Identify which cell holds the provided text, then report its (X, Y) central coordinate. 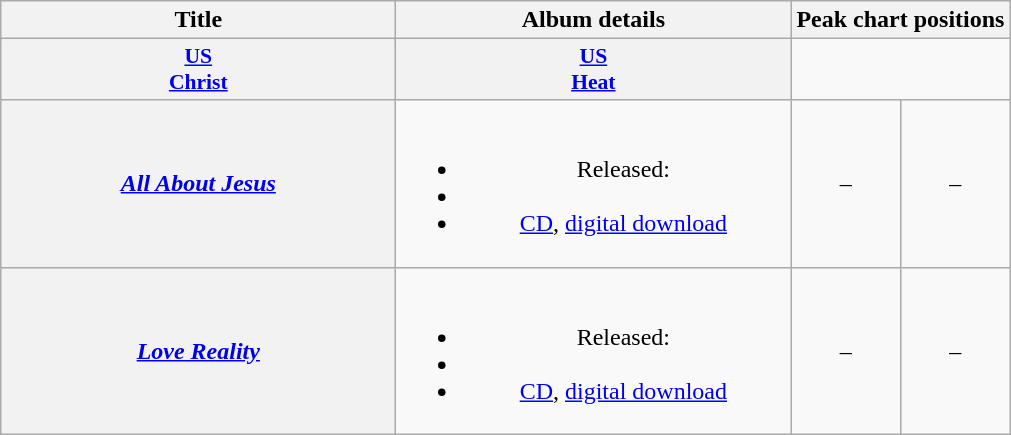
Peak chart positions (900, 20)
All About Jesus (198, 184)
USChrist (198, 70)
Album details (594, 20)
Love Reality (198, 350)
USHeat (594, 70)
Title (198, 20)
